Output the [X, Y] coordinate of the center of the cell containing the given text.  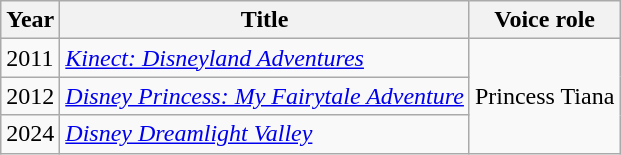
Princess Tiana [544, 96]
2012 [30, 96]
Kinect: Disneyland Adventures [265, 58]
2011 [30, 58]
Year [30, 20]
Title [265, 20]
Voice role [544, 20]
Disney Dreamlight Valley [265, 134]
2024 [30, 134]
Disney Princess: My Fairytale Adventure [265, 96]
